Return the (x, y) coordinate for the center point of the cell that contains the specified text.  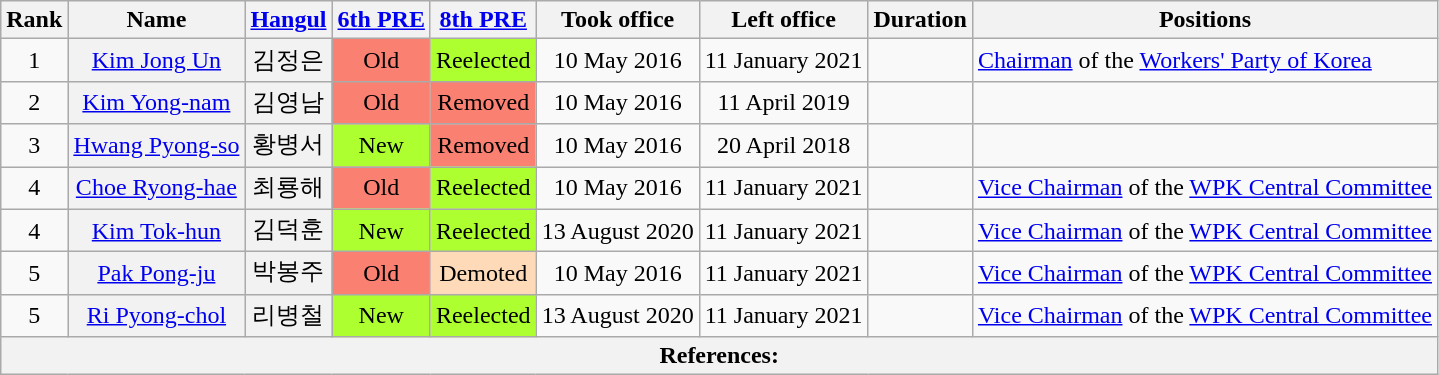
Chairman of the Workers' Party of Korea (1204, 60)
Kim Yong-nam (156, 102)
최룡해 (288, 188)
Hwang Pyong-so (156, 146)
References: (720, 356)
Duration (920, 20)
Ri Pyong-chol (156, 316)
Positions (1204, 20)
20 April 2018 (784, 146)
리병철 (288, 316)
Pak Pong-ju (156, 274)
6th PRE (381, 20)
김정은 (288, 60)
Hangul (288, 20)
김영남 (288, 102)
김덕훈 (288, 230)
Name (156, 20)
Took office (618, 20)
11 April 2019 (784, 102)
박봉주 (288, 274)
3 (34, 146)
1 (34, 60)
8th PRE (483, 20)
Left office (784, 20)
황병서 (288, 146)
Demoted (483, 274)
Choe Ryong-hae (156, 188)
2 (34, 102)
Rank (34, 20)
Kim Tok-hun (156, 230)
Kim Jong Un (156, 60)
